Identify which cell holds the provided text, then report its (x, y) central coordinate. 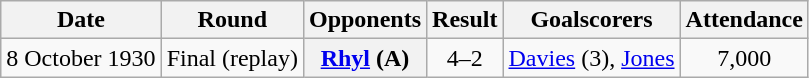
Date (81, 20)
Result (465, 20)
Rhyl (A) (364, 58)
Round (232, 20)
8 October 1930 (81, 58)
Opponents (364, 20)
7,000 (744, 58)
Final (replay) (232, 58)
Goalscorers (592, 20)
Attendance (744, 20)
Davies (3), Jones (592, 58)
4–2 (465, 58)
